Return [X, Y] of the center of cell containing provided text 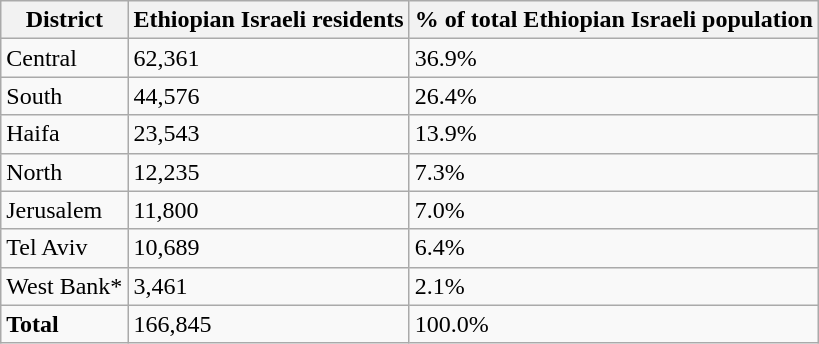
Ethiopian Israeli residents [268, 20]
12,235 [268, 172]
Tel Aviv [64, 248]
62,361 [268, 58]
Haifa [64, 134]
District [64, 20]
Jerusalem [64, 210]
100.0% [614, 324]
36.9% [614, 58]
North [64, 172]
11,800 [268, 210]
2.1% [614, 286]
7.3% [614, 172]
13.9% [614, 134]
44,576 [268, 96]
26.4% [614, 96]
% of total Ethiopian Israeli population [614, 20]
6.4% [614, 248]
166,845 [268, 324]
Total [64, 324]
West Bank* [64, 286]
3,461 [268, 286]
10,689 [268, 248]
Central [64, 58]
7.0% [614, 210]
South [64, 96]
23,543 [268, 134]
